Return the (X, Y) coordinate for the center point of the cell that contains the specified text.  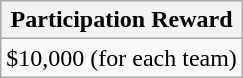
Participation Reward (122, 20)
$10,000 (for each team) (122, 58)
